Search for the cell housing the specified text and yield its [X, Y] center coordinate. 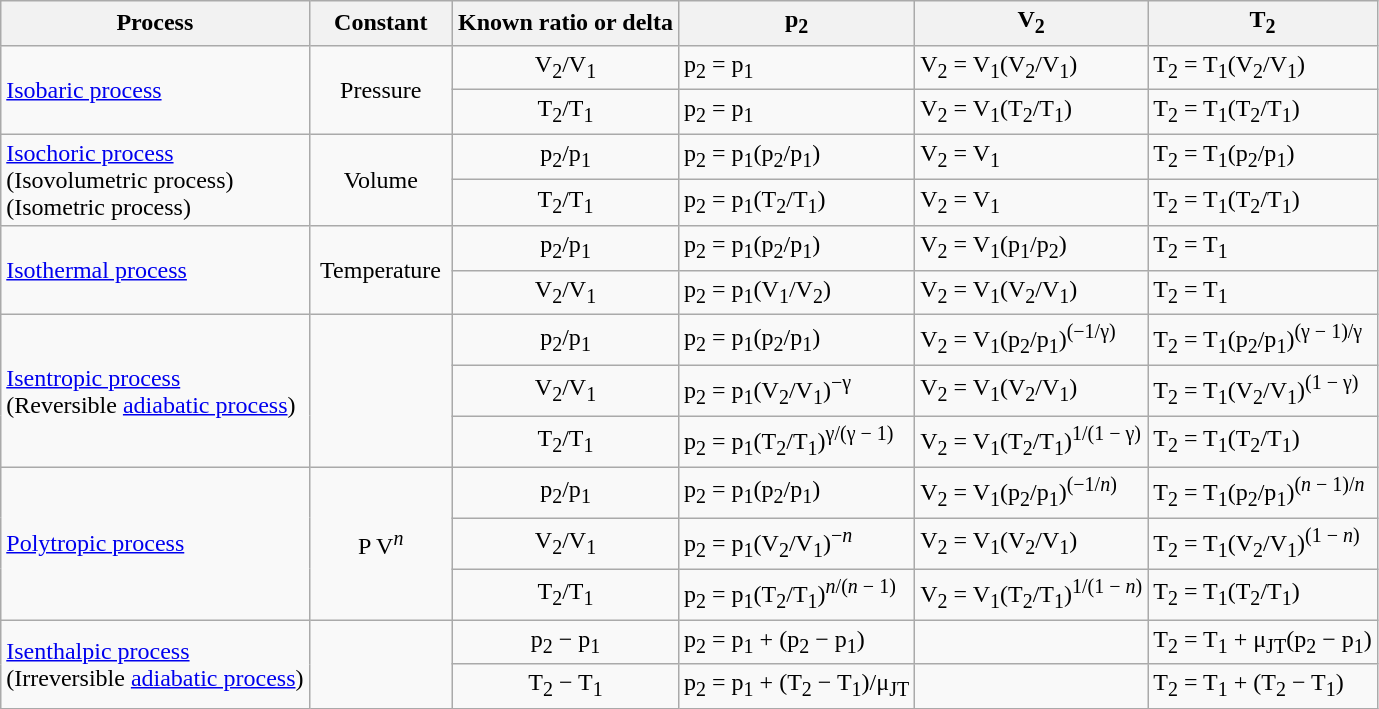
Pressure [381, 90]
p2 = p1(V2/V1)−γ [797, 390]
Volume [381, 180]
Isenthalpic process(Irreversible adiabatic process) [155, 664]
Temperature [381, 270]
T2 [1263, 23]
V2 [1032, 23]
T2 = T1(V2/V1)(1 − γ) [1263, 390]
p2 [797, 23]
p2 = p1(T2/T1)γ/(γ − 1) [797, 442]
V2 = V1(p1/p2) [1032, 248]
p2 = p1 + (T2 − T1)/μJT [797, 686]
T2 − T1 [566, 686]
p2 = p1 + (p2 − p1) [797, 642]
T2 = T1(p2/p1)(n − 1)/n [1263, 492]
p2 = p1(T2/T1) [797, 203]
T2 = T1 + μJT(p2 − p1) [1263, 642]
p2 = p1(T2/T1)n/(n − 1) [797, 594]
Process [155, 23]
V2 = V1(T2/T1)1/(1 − n) [1032, 594]
T2 = T1(p2/p1) [1263, 157]
V2 = V1(T2/T1) [1032, 111]
V2 = V1(T2/T1)1/(1 − γ) [1032, 442]
Isentropic process(Reversible adiabatic process) [155, 392]
Constant [381, 23]
V2 = V1(p2/p1)(−1/γ) [1032, 340]
p2 = p1(V1/V2) [797, 292]
P Vn [381, 544]
p2 = p1(V2/V1)−n [797, 544]
Polytropic process [155, 544]
p2 − p1 [566, 642]
T2 = T1(p2/p1)(γ − 1)/γ [1263, 340]
Isothermal process [155, 270]
Isochoric process(Isovolumetric process)(Isometric process) [155, 180]
T2 = T1(V2/V1)(1 − n) [1263, 544]
Isobaric process [155, 90]
T2 = T1 + (T2 − T1) [1263, 686]
Known ratio or delta [566, 23]
V2 = V1(p2/p1)(−1/n) [1032, 492]
T2 = T1(V2/V1) [1263, 67]
